Identify which cell holds the provided text, then report its [x, y] central coordinate. 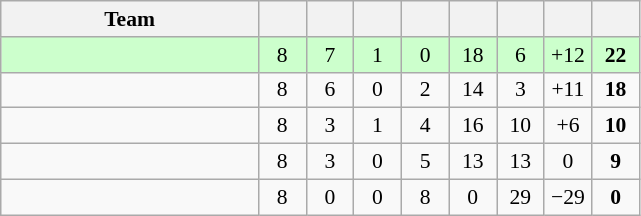
4 [425, 126]
16 [473, 126]
+6 [568, 126]
+11 [568, 90]
−29 [568, 197]
7 [330, 55]
5 [425, 162]
2 [425, 90]
9 [616, 162]
29 [520, 197]
+12 [568, 55]
22 [616, 55]
Team [130, 19]
14 [473, 90]
